Return [x, y] of the center of cell containing provided text 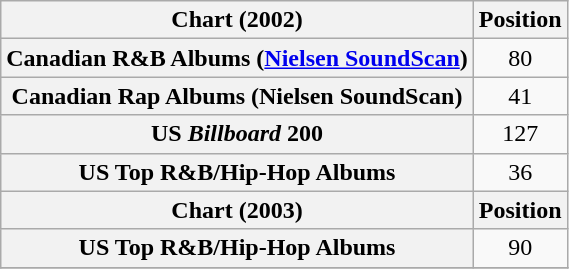
36 [520, 172]
US Billboard 200 [238, 134]
Canadian R&B Albums (Nielsen SoundScan) [238, 58]
Chart (2003) [238, 210]
41 [520, 96]
127 [520, 134]
90 [520, 248]
Canadian Rap Albums (Nielsen SoundScan) [238, 96]
Chart (2002) [238, 20]
80 [520, 58]
